For the text-containing cell, return its midpoint in [X, Y] coordinate format. 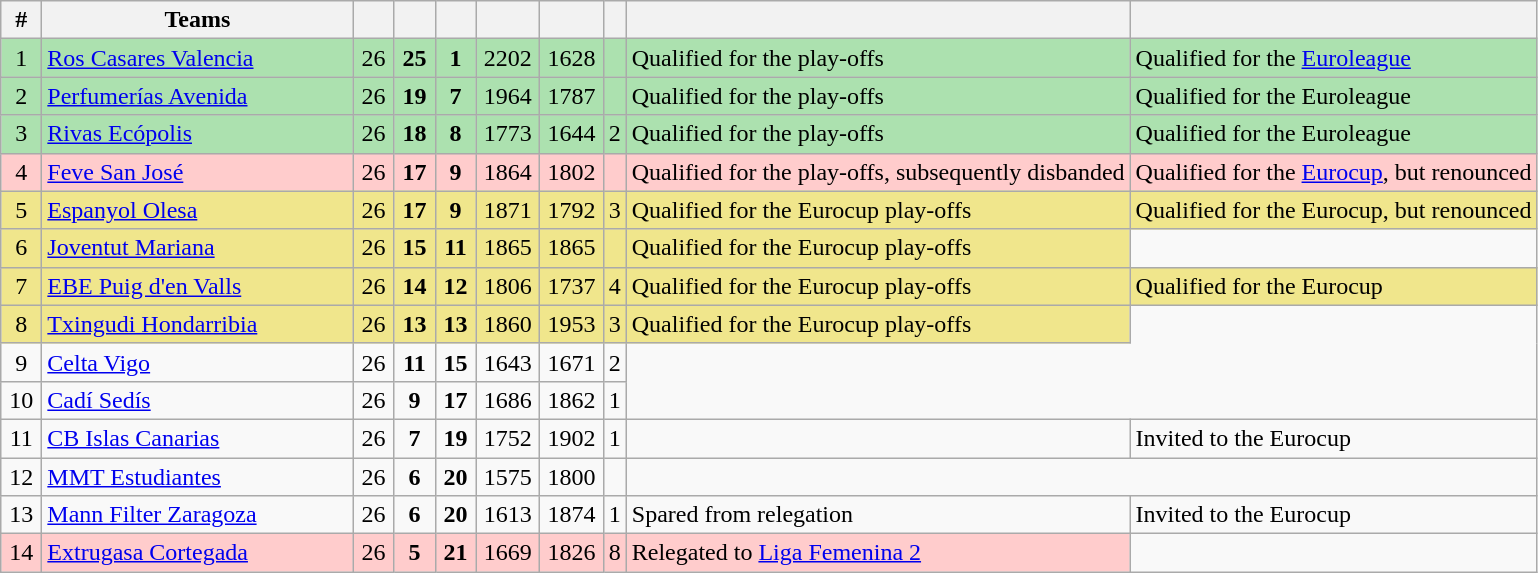
Perfumerías Avenida [198, 96]
Rivas Ecópolis [198, 134]
Extrugasa Cortegada [198, 553]
1752 [508, 438]
21 [456, 553]
Teams [198, 20]
1953 [572, 324]
1669 [508, 553]
Qualified for the Eurocup [1334, 286]
CB Islas Canarias [198, 438]
1575 [508, 477]
Mann Filter Zaragoza [198, 515]
Joventut Mariana [198, 248]
18 [414, 134]
1826 [572, 553]
1800 [572, 477]
Spared from relegation [878, 515]
25 [414, 58]
Cadí Sedís [198, 400]
2202 [508, 58]
1643 [508, 362]
# [22, 20]
Ros Casares Valencia [198, 58]
1787 [572, 96]
1860 [508, 324]
1902 [572, 438]
Espanyol Olesa [198, 210]
1613 [508, 515]
1806 [508, 286]
EBE Puig d'en Valls [198, 286]
1671 [572, 362]
MMT Estudiantes [198, 477]
1871 [508, 210]
1964 [508, 96]
1862 [572, 400]
Txingudi Hondarribia [198, 324]
10 [22, 400]
Qualified for the play-offs, subsequently disbanded [878, 172]
1792 [572, 210]
1773 [508, 134]
1628 [572, 58]
1864 [508, 172]
1874 [572, 515]
1644 [572, 134]
1737 [572, 286]
1686 [508, 400]
Celta Vigo [198, 362]
Feve San José [198, 172]
Relegated to Liga Femenina 2 [878, 553]
1802 [572, 172]
